Pinpoint the cell where the given text exists, returning its (x, y) midpoint coordinate. 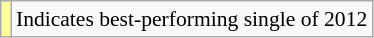
Indicates best-performing single of 2012 (192, 19)
